Return the (x, y) coordinate for the center point of the cell that contains the specified text.  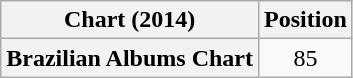
Brazilian Albums Chart (130, 58)
85 (306, 58)
Position (306, 20)
Chart (2014) (130, 20)
